Locate the cell with the specified text and output its (x, y) center coordinate. 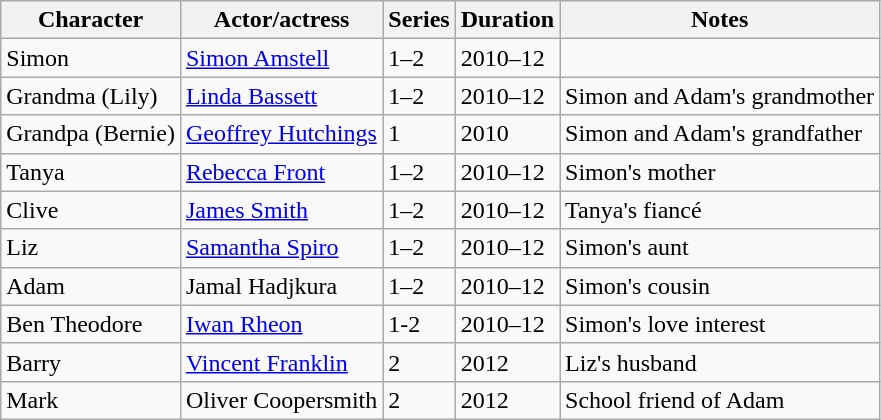
Simon Amstell (281, 58)
Barry (91, 362)
Samantha Spiro (281, 248)
Jamal Hadjkura (281, 286)
Grandpa (Bernie) (91, 134)
Liz's husband (720, 362)
Liz (91, 248)
Ben Theodore (91, 324)
Series (419, 20)
Rebecca Front (281, 172)
Oliver Coopersmith (281, 400)
Simon and Adam's grandfather (720, 134)
Simon's cousin (720, 286)
Tanya's fiancé (720, 210)
Clive (91, 210)
James Smith (281, 210)
2010 (507, 134)
Mark (91, 400)
School friend of Adam (720, 400)
Tanya (91, 172)
Duration (507, 20)
Simon (91, 58)
Character (91, 20)
Vincent Franklin (281, 362)
Geoffrey Hutchings (281, 134)
Actor/actress (281, 20)
Simon's mother (720, 172)
Simon and Adam's grandmother (720, 96)
Simon's aunt (720, 248)
Grandma (Lily) (91, 96)
Adam (91, 286)
Simon's love interest (720, 324)
1-2 (419, 324)
Linda Bassett (281, 96)
Notes (720, 20)
1 (419, 134)
Iwan Rheon (281, 324)
